Scan for the cell matching the given text and deliver its (X, Y) coordinate at center. 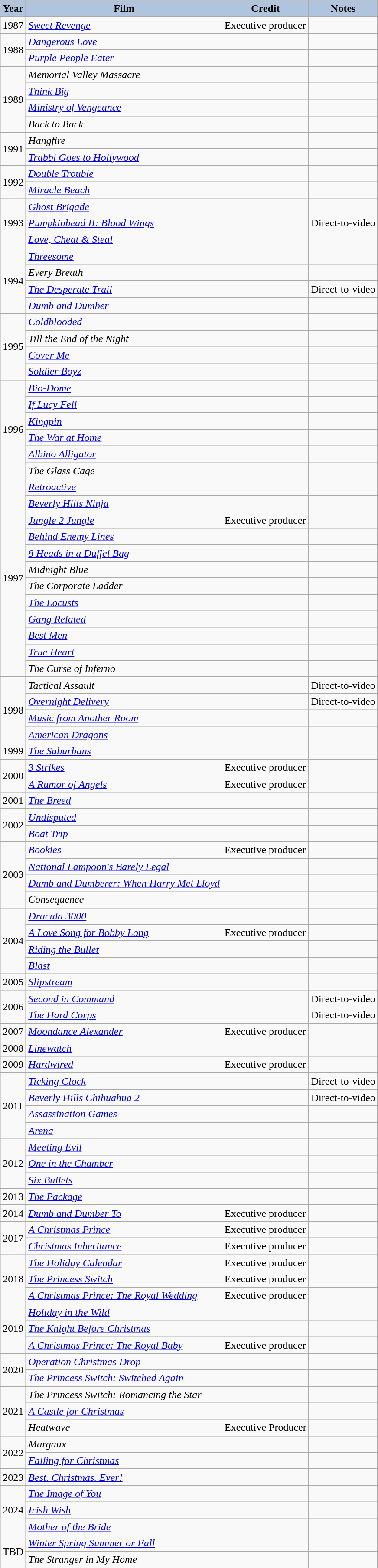
1993 (13, 223)
The Holiday Calendar (124, 1263)
2000 (13, 776)
2014 (13, 1213)
Purple People Eater (124, 58)
The Glass Cage (124, 470)
Notes (343, 9)
TBD (13, 1552)
Albino Alligator (124, 454)
Irish Wish (124, 1510)
Holiday in the Wild (124, 1312)
Hardwired (124, 1065)
A Castle for Christmas (124, 1411)
Dumb and Dumberer: When Harry Met Lloyd (124, 883)
Beverly Hills Chihuahua 2 (124, 1098)
Linewatch (124, 1048)
1999 (13, 751)
1988 (13, 50)
Midnight Blue (124, 570)
2017 (13, 1238)
Falling for Christmas (124, 1460)
Every Breath (124, 273)
Consequence (124, 900)
Miracle Beach (124, 190)
2013 (13, 1196)
Mother of the Bride (124, 1526)
A Christmas Prince: The Royal Baby (124, 1345)
Dracula 3000 (124, 916)
Retroactive (124, 487)
The Image of You (124, 1493)
Riding the Bullet (124, 949)
The Princess Switch (124, 1279)
2009 (13, 1065)
Film (124, 9)
Dumb and Dumber (124, 306)
Sweet Revenge (124, 25)
Best. Christmas. Ever! (124, 1477)
A Christmas Prince (124, 1229)
Love, Cheat & Steal (124, 240)
2002 (13, 825)
The Knight Before Christmas (124, 1329)
2020 (13, 1370)
Undisputed (124, 817)
2019 (13, 1329)
Tactical Assault (124, 685)
A Christmas Prince: The Royal Wedding (124, 1296)
2006 (13, 1007)
2021 (13, 1411)
Music from Another Room (124, 718)
Bio-Dome (124, 388)
A Rumor of Angels (124, 784)
Ministry of Vengeance (124, 108)
Arena (124, 1131)
One in the Chamber (124, 1164)
2018 (13, 1279)
Think Big (124, 91)
Christmas Inheritance (124, 1246)
Behind Enemy Lines (124, 537)
Bookies (124, 850)
Double Trouble (124, 173)
Blast (124, 965)
2005 (13, 982)
The Desperate Trail (124, 289)
A Love Song for Bobby Long (124, 932)
True Heart (124, 652)
Winter Spring Summer or Fall (124, 1543)
Operation Christmas Drop (124, 1362)
2012 (13, 1164)
Hangfire (124, 140)
American Dragons (124, 735)
Back to Back (124, 124)
Coldblooded (124, 322)
The Stranger in My Home (124, 1560)
Kingpin (124, 421)
2003 (13, 875)
Dumb and Dumber To (124, 1213)
Boat Trip (124, 834)
2011 (13, 1106)
Best Men (124, 636)
Threesome (124, 256)
National Lampoon's Barely Legal (124, 867)
Memorial Valley Massacre (124, 75)
1996 (13, 429)
Year (13, 9)
2023 (13, 1477)
2024 (13, 1510)
The Locusts (124, 603)
Pumpkinhead II: Blood Wings (124, 223)
The Corporate Ladder (124, 586)
Trabbi Goes to Hollywood (124, 157)
Ticking Clock (124, 1081)
8 Heads in a Duffel Bag (124, 553)
Gang Related (124, 619)
Ghost Brigade (124, 207)
1994 (13, 281)
The Princess Switch: Romancing the Star (124, 1395)
The War at Home (124, 437)
2004 (13, 941)
2001 (13, 801)
Six Bullets (124, 1180)
The Suburbans (124, 751)
Executive Producer (266, 1428)
1998 (13, 710)
The Hard Corps (124, 1015)
Overnight Delivery (124, 701)
Soldier Boyz (124, 372)
Beverly Hills Ninja (124, 504)
The Breed (124, 801)
The Curse of Inferno (124, 668)
If Lucy Fell (124, 404)
2007 (13, 1032)
Cover Me (124, 355)
1991 (13, 149)
Credit (266, 9)
Moondance Alexander (124, 1032)
Meeting Evil (124, 1147)
2008 (13, 1048)
Second in Command (124, 998)
The Package (124, 1196)
Till the End of the Night (124, 339)
Dangerous Love (124, 42)
1992 (13, 182)
Jungle 2 Jungle (124, 520)
Slipstream (124, 982)
3 Strikes (124, 768)
Assassination Games (124, 1114)
1989 (13, 99)
1995 (13, 347)
1987 (13, 25)
Margaux (124, 1444)
The Princess Switch: Switched Again (124, 1378)
2022 (13, 1452)
1997 (13, 578)
Heatwave (124, 1428)
